Provide the (X, Y) coordinate of the cell's center where the given text is located.  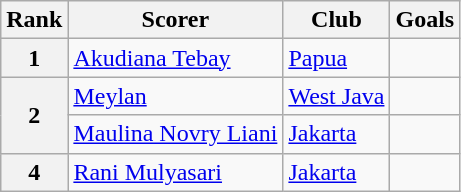
Club (336, 20)
Scorer (176, 20)
Papua (336, 58)
Akudiana Tebay (176, 58)
1 (34, 58)
Meylan (176, 96)
Rani Mulyasari (176, 172)
4 (34, 172)
Goals (425, 20)
2 (34, 115)
Maulina Novry Liani (176, 134)
Rank (34, 20)
West Java (336, 96)
